Return [X, Y] of the center of cell containing provided text 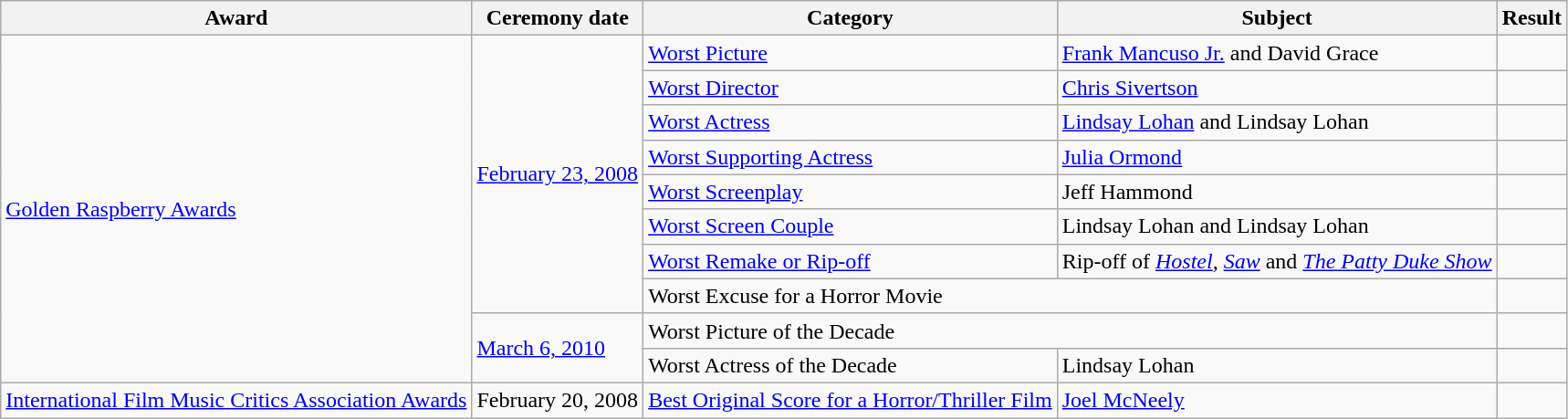
Worst Director [851, 88]
February 20, 2008 [558, 400]
Ceremony date [558, 18]
Worst Picture [851, 53]
Category [851, 18]
Frank Mancuso Jr. and David Grace [1277, 53]
Worst Supporting Actress [851, 157]
International Film Music Critics Association Awards [236, 400]
Worst Screenplay [851, 192]
Rip-off of Hostel, Saw and The Patty Duke Show [1277, 261]
Chris Sivertson [1277, 88]
Worst Excuse for a Horror Movie [1071, 296]
Worst Remake or Rip-off [851, 261]
Joel McNeely [1277, 400]
Worst Screen Couple [851, 226]
Golden Raspberry Awards [236, 210]
Subject [1277, 18]
Worst Actress [851, 122]
Worst Picture of the Decade [1071, 330]
Award [236, 18]
Best Original Score for a Horror/Thriller Film [851, 400]
Lindsay Lohan [1277, 365]
Jeff Hammond [1277, 192]
Result [1531, 18]
Worst Actress of the Decade [851, 365]
Julia Ormond [1277, 157]
February 23, 2008 [558, 174]
March 6, 2010 [558, 348]
